Detect which cell encompasses the target text, then output its [x, y] center coordinate. 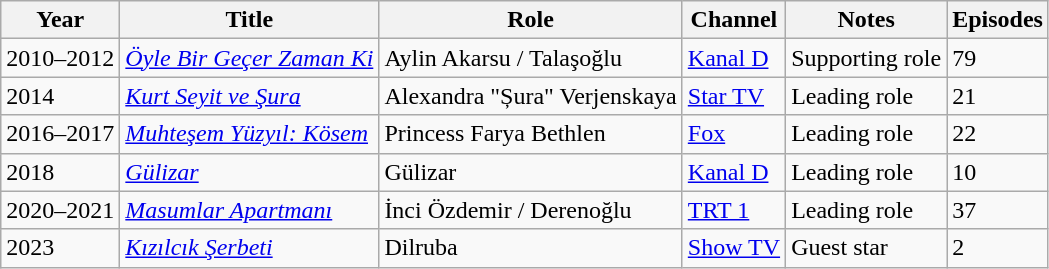
79 [998, 58]
Alexandra "Șura" Verjenskaya [530, 96]
Muhteşem Yüzyıl: Kösem [250, 134]
2 [998, 248]
22 [998, 134]
2016–2017 [60, 134]
2010–2012 [60, 58]
Öyle Bir Geçer Zaman Ki [250, 58]
Princess Farya Bethlen [530, 134]
Kurt Seyit ve Şura [250, 96]
Role [530, 20]
Fox [734, 134]
2018 [60, 172]
Guest star [866, 248]
İnci Özdemir / Derenoğlu [530, 210]
Dilruba [530, 248]
TRT 1 [734, 210]
Channel [734, 20]
2023 [60, 248]
2020–2021 [60, 210]
10 [998, 172]
Show TV [734, 248]
2014 [60, 96]
Star TV [734, 96]
Supporting role [866, 58]
Masumlar Apartmanı [250, 210]
Kızılcık Şerbeti [250, 248]
Notes [866, 20]
Episodes [998, 20]
21 [998, 96]
Aylin Akarsu / Talaşoğlu [530, 58]
Year [60, 20]
37 [998, 210]
Title [250, 20]
